Locate the cell with the specified text and output its (x, y) center coordinate. 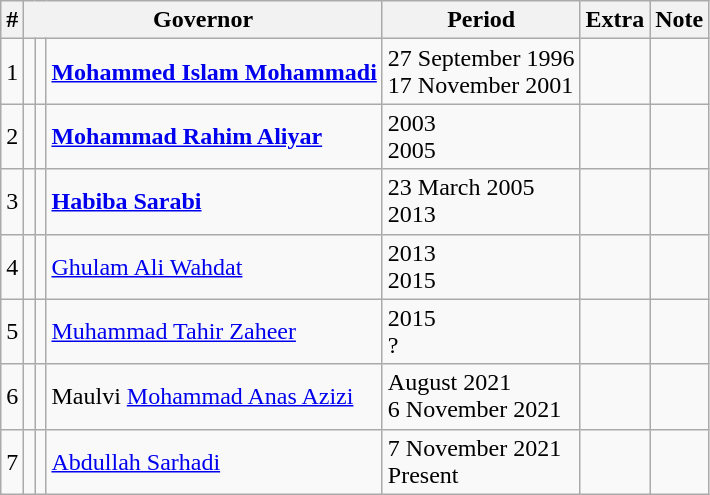
Mohammed Islam Mohammadi (214, 72)
20032005 (481, 136)
1 (12, 72)
Abdullah Sarhadi (214, 462)
6 (12, 396)
2015? (481, 332)
4 (12, 266)
Extra (615, 20)
7 November 2021Present (481, 462)
2 (12, 136)
# (12, 20)
Period (481, 20)
5 (12, 332)
Mohammad Rahim Aliyar (214, 136)
3 (12, 202)
27 September 199617 November 2001 (481, 72)
August 2021 6 November 2021 (481, 396)
20132015 (481, 266)
Ghulam Ali Wahdat (214, 266)
7 (12, 462)
Maulvi Mohammad Anas Azizi (214, 396)
Governor (204, 20)
Habiba Sarabi (214, 202)
Muhammad Tahir Zaheer (214, 332)
Note (680, 20)
23 March 20052013 (481, 202)
